Pinpoint the cell where the given text exists, returning its [x, y] midpoint coordinate. 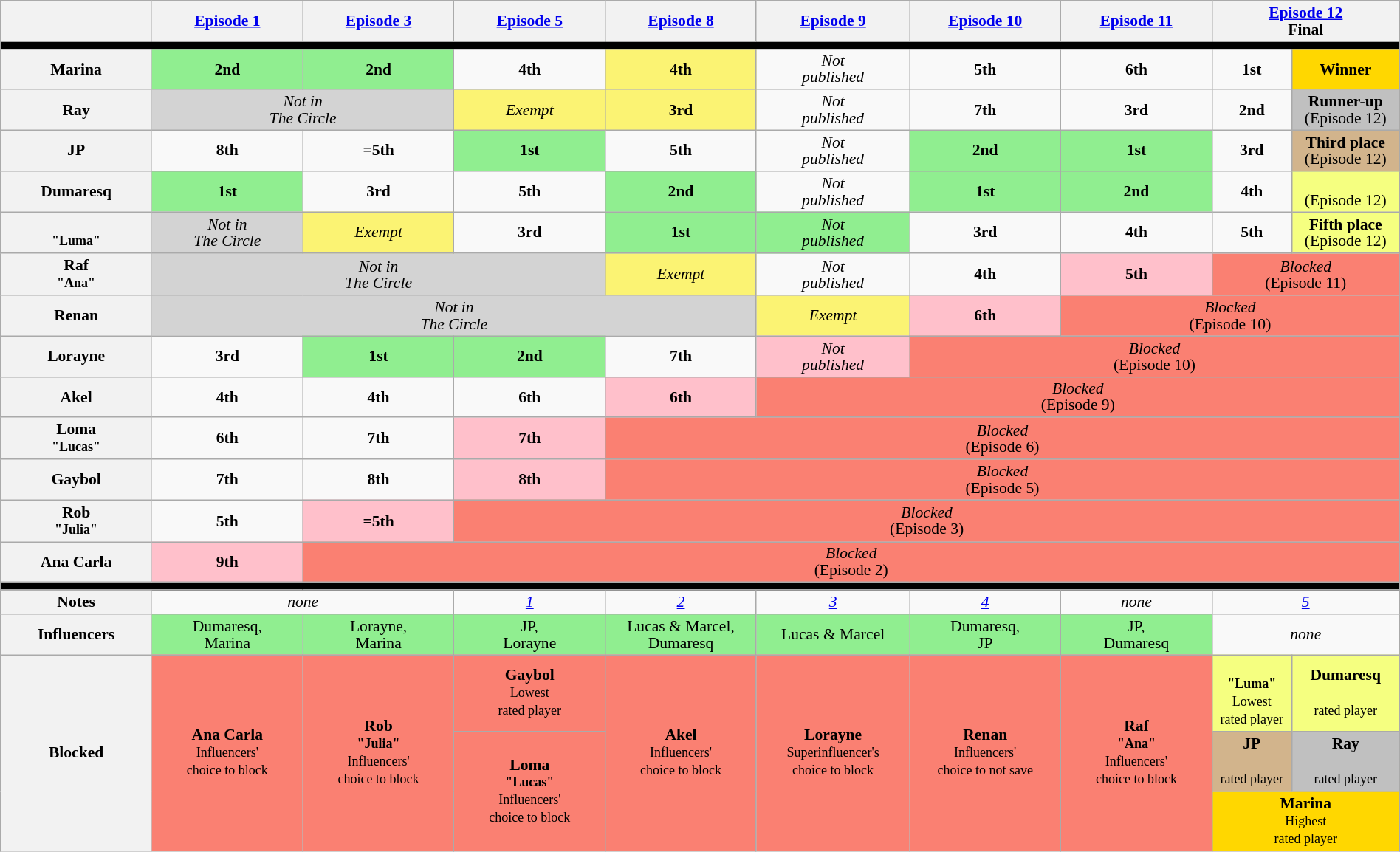
3 [833, 602]
Ray [77, 111]
Blocked(Episode 3) [927, 521]
2 [681, 602]
Blocked [77, 753]
JP [77, 151]
(Episode 12) [1345, 192]
MarinaHighestrated player [1305, 821]
JP,Lorayne [530, 635]
Ana CarlaInfluencers'choice to block [227, 753]
Dumaresq,JP [985, 635]
Rob"Julia"Influencers'choice to block [378, 753]
Blocked(Episode 11) [1305, 275]
Loma"Lucas" [77, 439]
1 [530, 602]
9th [227, 563]
JP,Dumaresq [1137, 635]
Episode 11 [1137, 21]
Lorayne,Marina [378, 635]
Episode 1 [227, 21]
Akel [77, 397]
Gaybol [77, 480]
Marina [77, 69]
Winner [1345, 69]
Blocked(Episode 2) [851, 563]
Dumaresq [77, 192]
Dumaresqrated player [1345, 694]
Lorayne [77, 356]
Blocked(Episode 5) [1003, 480]
Raf"Ana"Influencers'choice to block [1137, 753]
JPrated player [1252, 762]
Lucas & Marcel [833, 635]
Episode 8 [681, 21]
Ana Carla [77, 563]
"Luma" [77, 233]
Fifth place(Episode 12) [1345, 233]
"Luma"Lowestrated player [1252, 694]
GaybolLowestrated player [530, 694]
Blocked(Episode 9) [1078, 397]
Rayrated player [1345, 762]
Runner-up(Episode 12) [1345, 111]
4 [985, 602]
AkelInfluencers'choice to block [681, 753]
Renan [77, 316]
Raf"Ana" [77, 275]
Episode 3 [378, 21]
Rob"Julia" [77, 521]
Third place(Episode 12) [1345, 151]
Episode 12Final [1305, 21]
Blocked(Episode 6) [1003, 439]
RenanInfluencers'choice to not save [985, 753]
5 [1305, 602]
Influencers [77, 635]
LorayneSuperinfluencer'schoice to block [833, 753]
Episode 9 [833, 21]
Loma"Lucas"Influencers'choice to block [530, 791]
Episode 10 [985, 21]
Notes [77, 602]
Episode 5 [530, 21]
Dumaresq,Marina [227, 635]
Lucas & Marcel,Dumaresq [681, 635]
